Provide the [X, Y] coordinate of the cell's center where the given text is located.  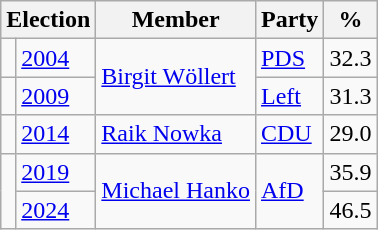
46.5 [350, 210]
Birgit Wöllert [176, 77]
PDS [289, 58]
Member [176, 20]
% [350, 20]
2004 [56, 58]
2014 [56, 134]
2024 [56, 210]
Election [48, 20]
2019 [56, 172]
31.3 [350, 96]
Left [289, 96]
Michael Hanko [176, 191]
AfD [289, 191]
2009 [56, 96]
CDU [289, 134]
29.0 [350, 134]
35.9 [350, 172]
Party [289, 20]
Raik Nowka [176, 134]
32.3 [350, 58]
